For the text-containing cell, return its midpoint in [x, y] coordinate format. 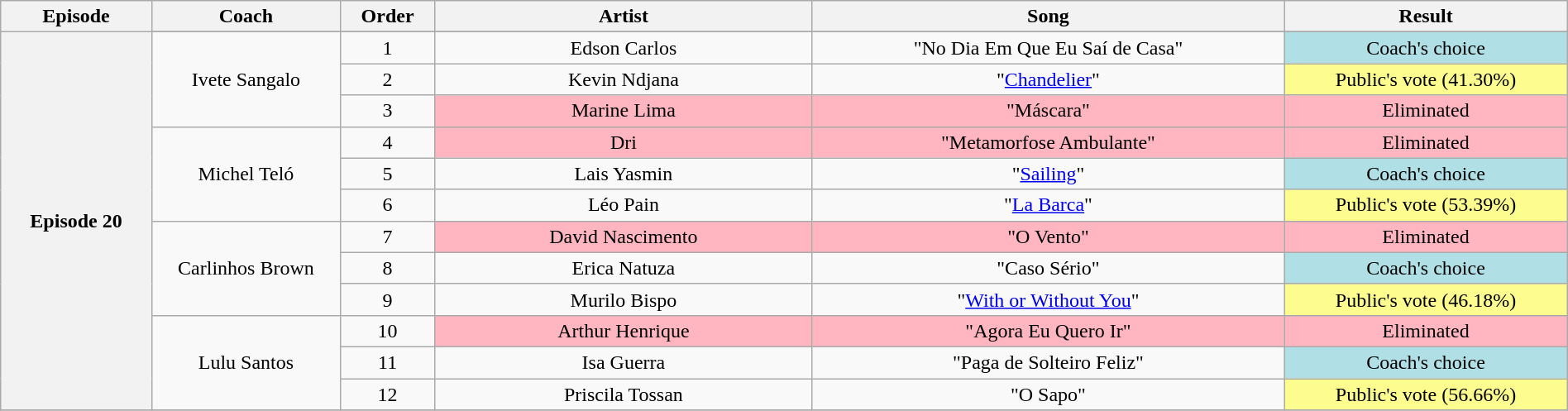
Arthur Henrique [624, 331]
Public's vote (41.30%) [1426, 79]
Edson Carlos [624, 48]
"No Dia Em Que Eu Saí de Casa" [1049, 48]
Carlinhos Brown [246, 268]
David Nascimento [624, 237]
Coach [246, 17]
Dri [624, 142]
Kevin Ndjana [624, 79]
8 [388, 268]
6 [388, 205]
11 [388, 362]
10 [388, 331]
12 [388, 394]
Erica Natuza [624, 268]
"Agora Eu Quero Ir" [1049, 331]
Michel Teló [246, 174]
"O Vento" [1049, 237]
"Paga de Solteiro Feliz" [1049, 362]
Marine Lima [624, 111]
Public's vote (56.66%) [1426, 394]
Ivete Sangalo [246, 79]
"Máscara" [1049, 111]
Result [1426, 17]
5 [388, 174]
4 [388, 142]
"With or Without You" [1049, 299]
Murilo Bispo [624, 299]
Lais Yasmin [624, 174]
"Metamorfose Ambulante" [1049, 142]
Isa Guerra [624, 362]
7 [388, 237]
1 [388, 48]
Song [1049, 17]
Episode 20 [76, 222]
"Sailing" [1049, 174]
2 [388, 79]
"O Sapo" [1049, 394]
Lulu Santos [246, 362]
Public's vote (53.39%) [1426, 205]
Public's vote (46.18%) [1426, 299]
Episode [76, 17]
Léo Pain [624, 205]
Order [388, 17]
"Caso Sério" [1049, 268]
Priscila Tossan [624, 394]
9 [388, 299]
3 [388, 111]
"La Barca" [1049, 205]
"Chandelier" [1049, 79]
Artist [624, 17]
